Find where the given text appears and provide that cell's center as (X, Y) coordinate. 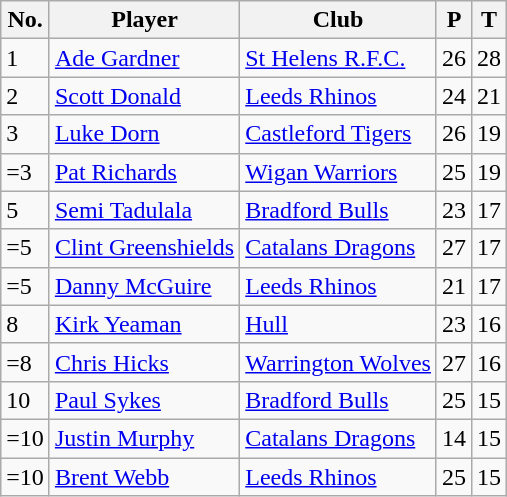
Wigan Warriors (338, 172)
5 (26, 210)
Chris Hicks (144, 362)
2 (26, 96)
T (490, 20)
Semi Tadulala (144, 210)
St Helens R.F.C. (338, 58)
Player (144, 20)
Warrington Wolves (338, 362)
P (454, 20)
Danny McGuire (144, 286)
Luke Dorn (144, 134)
10 (26, 400)
Club (338, 20)
=3 (26, 172)
14 (454, 438)
Clint Greenshields (144, 248)
=8 (26, 362)
8 (26, 324)
No. (26, 20)
24 (454, 96)
Hull (338, 324)
Kirk Yeaman (144, 324)
Ade Gardner (144, 58)
Pat Richards (144, 172)
Paul Sykes (144, 400)
Brent Webb (144, 477)
Justin Murphy (144, 438)
28 (490, 58)
Castleford Tigers (338, 134)
Scott Donald (144, 96)
3 (26, 134)
1 (26, 58)
